Find where the given text appears and provide that cell's center as (x, y) coordinate. 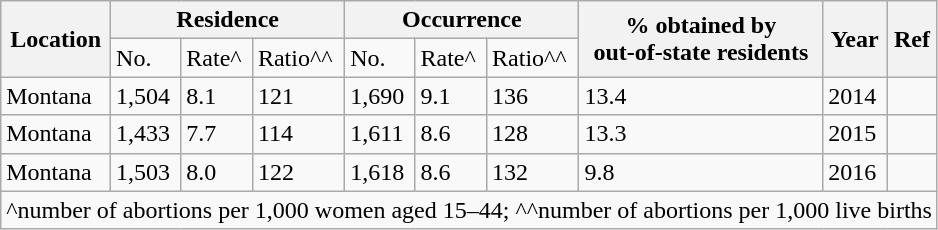
Occurrence (462, 20)
1,503 (146, 172)
132 (533, 172)
8.1 (217, 96)
1,618 (380, 172)
128 (533, 134)
9.1 (451, 96)
1,690 (380, 96)
2016 (855, 172)
2014 (855, 96)
9.8 (701, 172)
1,504 (146, 96)
7.7 (217, 134)
136 (533, 96)
% obtained byout-of-state residents (701, 39)
13.4 (701, 96)
Location (56, 39)
122 (298, 172)
2015 (855, 134)
13.3 (701, 134)
114 (298, 134)
Ref (912, 39)
Year (855, 39)
^number of abortions per 1,000 women aged 15–44; ^^number of abortions per 1,000 live births (470, 210)
8.0 (217, 172)
Residence (228, 20)
1,433 (146, 134)
1,611 (380, 134)
121 (298, 96)
